Capture the cell that displays the provided text and extract its [X, Y] central coordinate. 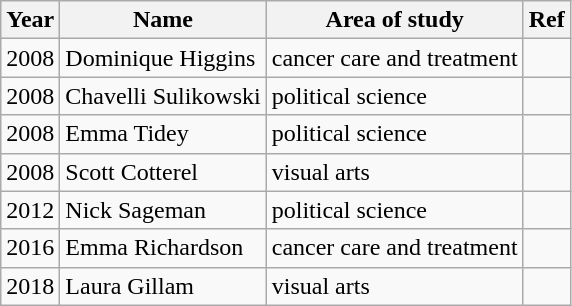
Name [163, 20]
Emma Tidey [163, 134]
Scott Cotterel [163, 172]
2012 [30, 210]
Chavelli Sulikowski [163, 96]
Ref [546, 20]
Emma Richardson [163, 248]
Nick Sageman [163, 210]
2016 [30, 248]
Year [30, 20]
Dominique Higgins [163, 58]
Laura Gillam [163, 286]
Area of study [394, 20]
2018 [30, 286]
